Find where the given text appears and provide that cell's center as [x, y] coordinate. 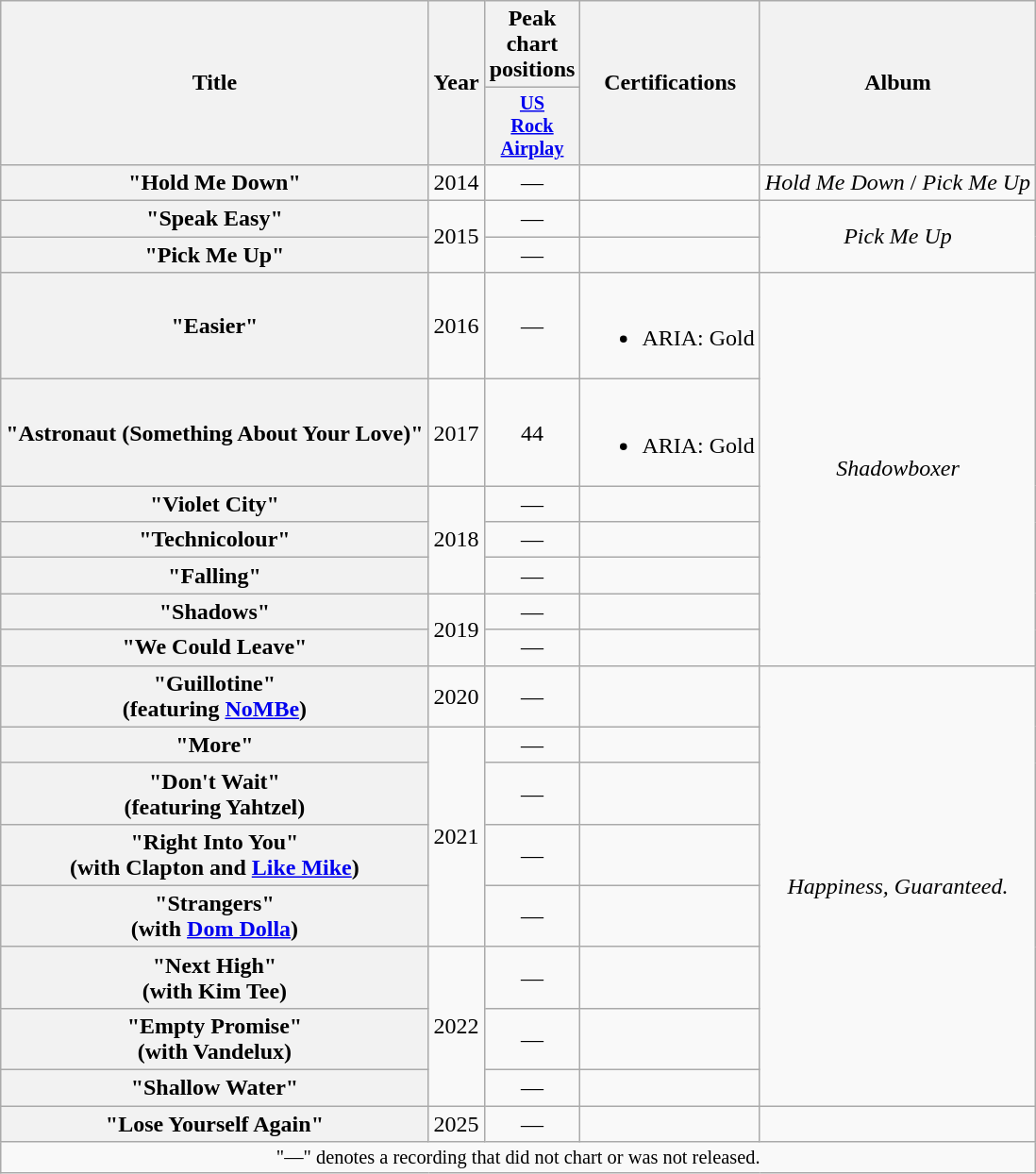
Pick Me Up [897, 237]
2014 [457, 182]
"Violet City" [215, 504]
"Lose Yourself Again" [215, 1124]
2017 [457, 432]
"Falling" [215, 576]
Hold Me Down / Pick Me Up [897, 182]
"Easier" [215, 327]
"—" denotes a recording that did not chart or was not released. [519, 1158]
"Shadows" [215, 612]
"Don't Wait"(featuring Yahtzel) [215, 793]
2021 [457, 836]
2015 [457, 237]
Title [215, 83]
2016 [457, 327]
Album [897, 83]
"Right Into You"(with Clapton and Like Mike) [215, 855]
Happiness, Guaranteed. [897, 885]
Certifications [670, 83]
Peak chart positions [532, 44]
"Technicolour" [215, 540]
USRock Airplay [532, 126]
"Pick Me Up" [215, 255]
2019 [457, 629]
"Speak Easy" [215, 219]
2018 [457, 540]
"Next High"(with Kim Tee) [215, 978]
44 [532, 432]
Shadowboxer [897, 469]
"Empty Promise"(with Vandelux) [215, 1038]
"Shallow Water" [215, 1088]
"Astronaut (Something About Your Love)" [215, 432]
2020 [457, 696]
2025 [457, 1124]
"Hold Me Down" [215, 182]
"Strangers"(with Dom Dolla) [215, 915]
2022 [457, 1026]
"We Could Leave" [215, 647]
"Guillotine"(featuring NoMBe) [215, 696]
Year [457, 83]
"More" [215, 745]
